Extract the [x, y] coordinate from the center of the cell holding the provided text.  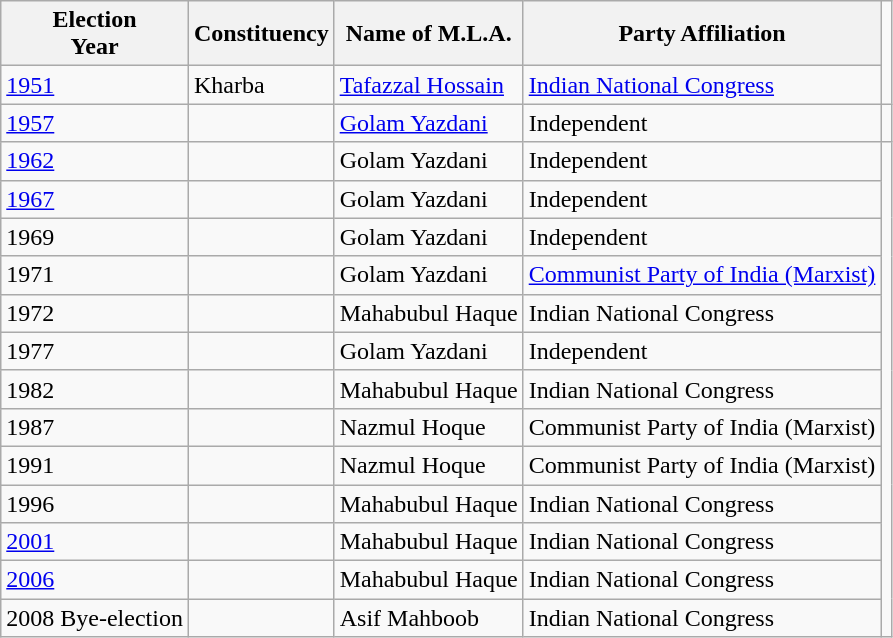
1962 [95, 161]
2001 [95, 542]
1957 [95, 123]
1987 [95, 427]
1967 [95, 199]
Constituency [261, 34]
1991 [95, 465]
1977 [95, 351]
Name of M.L.A. [428, 34]
Tafazzal Hossain [428, 85]
2006 [95, 580]
Election Year [95, 34]
1982 [95, 389]
2008 Bye-election [95, 618]
1969 [95, 237]
1951 [95, 85]
Asif Mahboob [428, 618]
Party Affiliation [702, 34]
1996 [95, 503]
Kharba [261, 85]
1971 [95, 275]
1972 [95, 313]
